Identify which cell holds the provided text, then report its [X, Y] central coordinate. 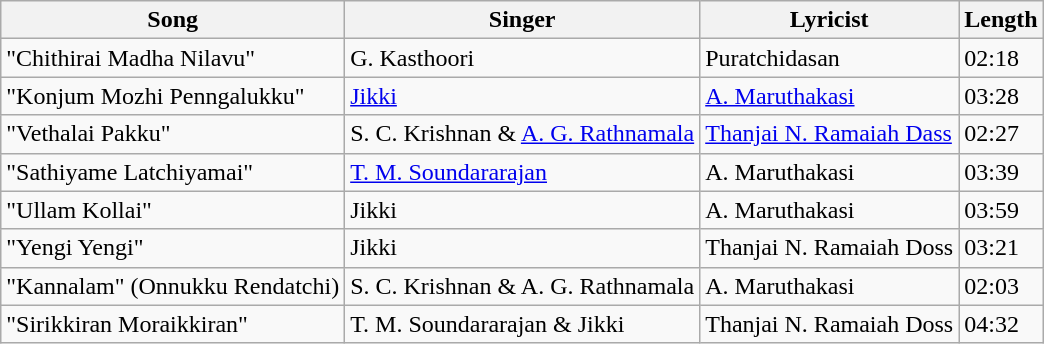
02:27 [1001, 134]
G. Kasthoori [522, 58]
T. M. Soundararajan [522, 172]
04:32 [1001, 324]
Puratchidasan [830, 58]
02:03 [1001, 286]
Singer [522, 20]
"Yengi Yengi" [173, 248]
T. M. Soundararajan & Jikki [522, 324]
03:59 [1001, 210]
Lyricist [830, 20]
03:39 [1001, 172]
03:28 [1001, 96]
"Chithirai Madha Nilavu" [173, 58]
Thanjai N. Ramaiah Dass [830, 134]
"Vethalai Pakku" [173, 134]
02:18 [1001, 58]
"Ullam Kollai" [173, 210]
03:21 [1001, 248]
Length [1001, 20]
"Konjum Mozhi Penngalukku" [173, 96]
Song [173, 20]
"Sathiyame Latchiyamai" [173, 172]
"Kannalam" (Onnukku Rendatchi) [173, 286]
"Sirikkiran Moraikkiran" [173, 324]
